Provide the (x, y) coordinate of the cell's center where the given text is located.  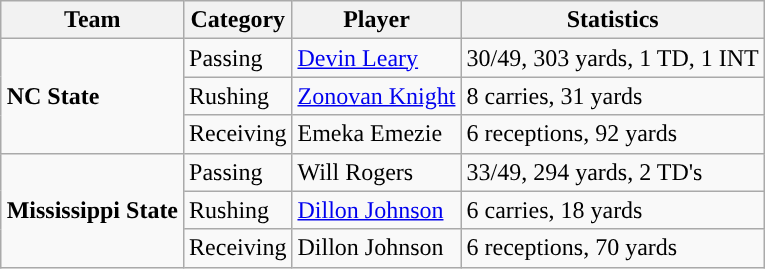
Zonovan Knight (376, 96)
33/49, 294 yards, 2 TD's (612, 172)
6 receptions, 92 yards (612, 134)
Statistics (612, 20)
Will Rogers (376, 172)
6 carries, 18 yards (612, 210)
Team (92, 20)
8 carries, 31 yards (612, 96)
Emeka Emezie (376, 134)
Player (376, 20)
6 receptions, 70 yards (612, 248)
Devin Leary (376, 58)
Mississippi State (92, 210)
Category (238, 20)
NC State (92, 96)
30/49, 303 yards, 1 TD, 1 INT (612, 58)
